Detect which cell encompasses the target text, then output its (x, y) center coordinate. 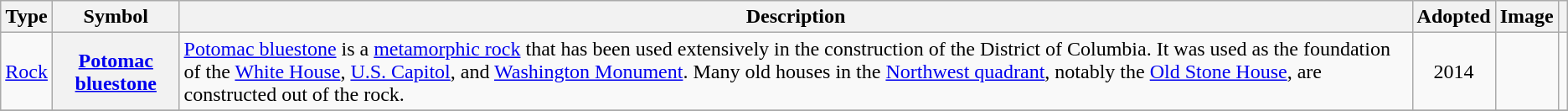
Description (796, 17)
Potomac bluestone (116, 71)
Type (27, 17)
Image (1526, 17)
Adopted (1454, 17)
2014 (1454, 71)
Symbol (116, 17)
Rock (27, 71)
